For the text-containing cell, return its midpoint in [X, Y] coordinate format. 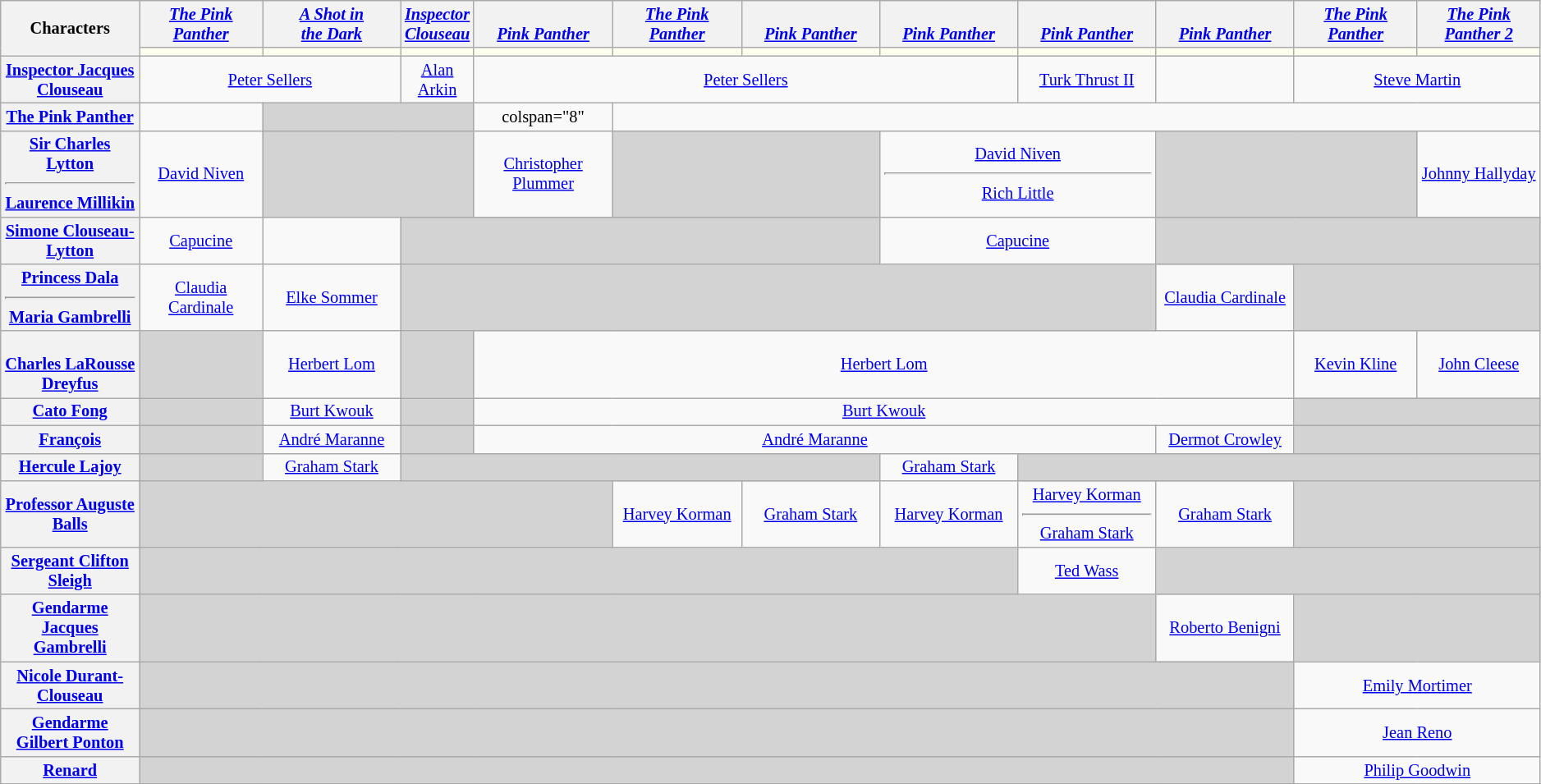
A Shot inthe Dark [332, 24]
David Niven [201, 174]
Inspector Clouseau [437, 24]
Gendarme Gilbert Ponton [71, 732]
Steve Martin [1417, 80]
Philip Goodwin [1417, 770]
Christopher Plummer [543, 174]
Turk Thrust II [1087, 80]
Alan Arkin [437, 80]
Ted Wass [1087, 571]
Elke Sommer [332, 297]
colspan="8" [543, 117]
Nicole Durant-Clouseau [71, 685]
Johnny Hallyday [1479, 174]
Professor Auguste Balls [71, 514]
Inspector Jacques Clouseau [71, 80]
François [71, 439]
Sergeant Clifton Sleigh [71, 571]
Cato Fong [71, 411]
Hercule Lajoy [71, 467]
Simone Clouseau-Lytton [71, 241]
Sir Charles LyttonLaurence Millikin [71, 174]
Princess DalaMaria Gambrelli [71, 297]
Roberto Benigni [1225, 628]
Gendarme Jacques Gambrelli [71, 628]
Jean Reno [1417, 732]
Characters [71, 28]
Kevin Kline [1355, 364]
David NivenRich Little [1017, 174]
Charles LaRousse Dreyfus [71, 364]
John Cleese [1479, 364]
The Pink Panther 2 [1479, 24]
Dermot Crowley [1225, 439]
Harvey KormanGraham Stark [1087, 514]
Emily Mortimer [1417, 685]
Renard [71, 770]
